From the cell containing the given text, extract its center point as (X, Y) coordinate. 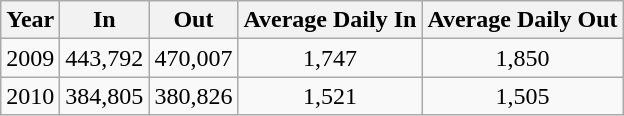
1,747 (330, 58)
Year (30, 20)
380,826 (194, 96)
In (104, 20)
1,521 (330, 96)
Out (194, 20)
443,792 (104, 58)
1,850 (522, 58)
1,505 (522, 96)
Average Daily In (330, 20)
2009 (30, 58)
2010 (30, 96)
384,805 (104, 96)
470,007 (194, 58)
Average Daily Out (522, 20)
